From the cell containing the given text, extract its center point as [X, Y] coordinate. 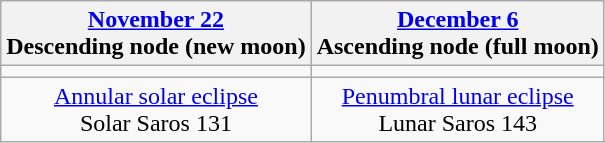
Annular solar eclipseSolar Saros 131 [156, 110]
December 6Ascending node (full moon) [458, 34]
Penumbral lunar eclipseLunar Saros 143 [458, 110]
November 22Descending node (new moon) [156, 34]
